Search for the cell housing the specified text and yield its [X, Y] center coordinate. 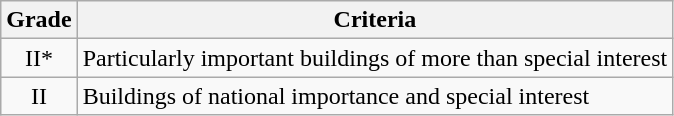
II [39, 96]
Grade [39, 20]
II* [39, 58]
Particularly important buildings of more than special interest [375, 58]
Criteria [375, 20]
Buildings of national importance and special interest [375, 96]
